For the text-containing cell, return its midpoint in [x, y] coordinate format. 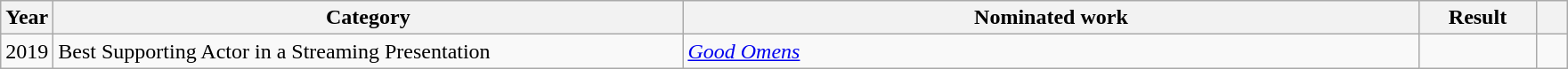
Good Omens [1051, 51]
Category [369, 18]
Result [1478, 18]
Year [27, 18]
2019 [27, 51]
Best Supporting Actor in a Streaming Presentation [369, 51]
Nominated work [1051, 18]
